For the text-containing cell, return its midpoint in [X, Y] coordinate format. 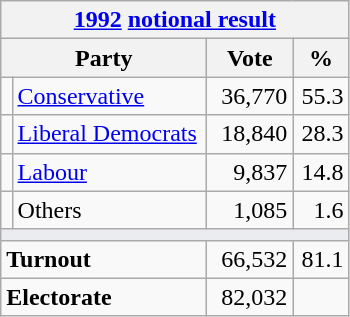
28.3 [321, 134]
9,837 [250, 172]
1992 notional result [175, 20]
1,085 [250, 210]
18,840 [250, 134]
% [321, 58]
Vote [250, 58]
55.3 [321, 96]
Electorate [104, 297]
1.6 [321, 210]
Labour [110, 172]
Conservative [110, 96]
Turnout [104, 259]
36,770 [250, 96]
Liberal Democrats [110, 134]
66,532 [250, 259]
81.1 [321, 259]
Party [104, 58]
14.8 [321, 172]
Others [110, 210]
82,032 [250, 297]
